Identify which cell holds the provided text, then report its [X, Y] central coordinate. 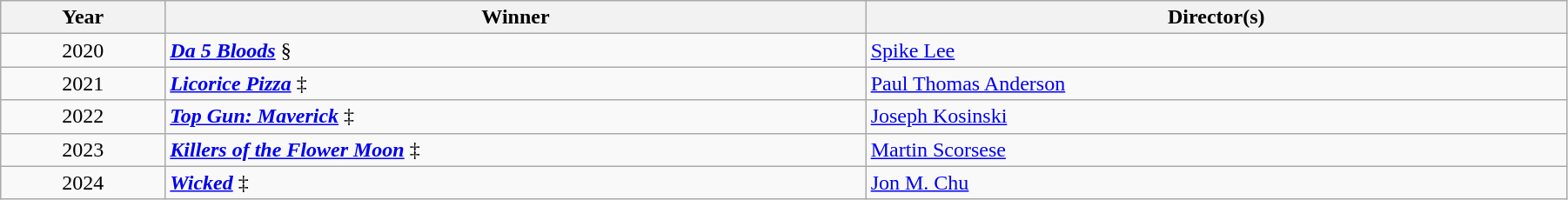
Year [84, 17]
2024 [84, 183]
2023 [84, 150]
Wicked ‡ [515, 183]
2022 [84, 117]
Winner [515, 17]
Martin Scorsese [1216, 150]
Killers of the Flower Moon ‡ [515, 150]
2020 [84, 50]
Paul Thomas Anderson [1216, 83]
Director(s) [1216, 17]
Jon M. Chu [1216, 183]
2021 [84, 83]
Spike Lee [1216, 50]
Licorice Pizza ‡ [515, 83]
Joseph Kosinski [1216, 117]
Top Gun: Maverick ‡ [515, 117]
Da 5 Bloods § [515, 50]
